Pinpoint the cell where the given text exists, returning its [x, y] midpoint coordinate. 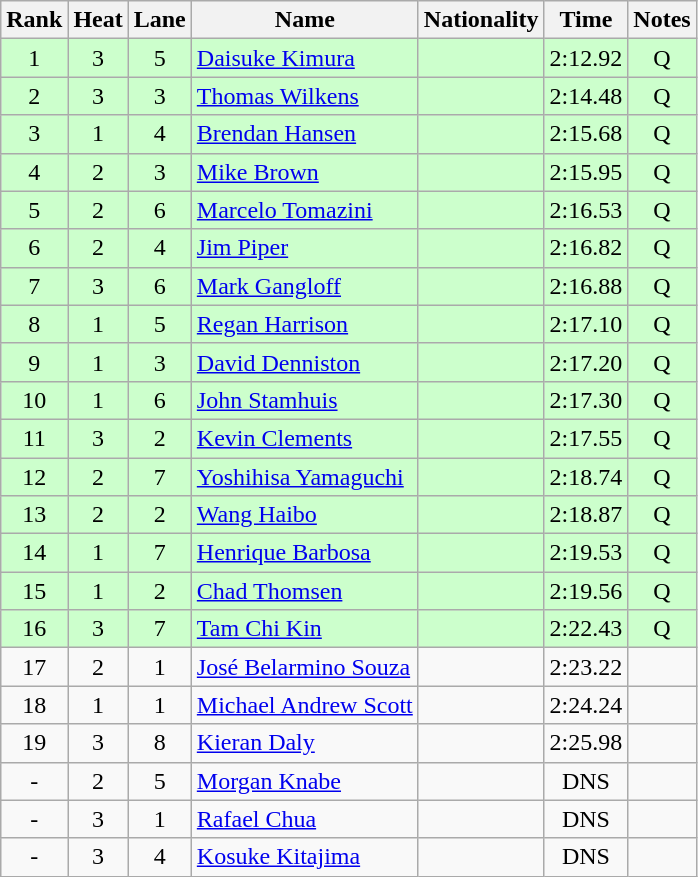
Rafael Chua [304, 819]
2:18.74 [586, 477]
2:17.20 [586, 362]
2:15.95 [586, 172]
Name [304, 20]
2:25.98 [586, 743]
9 [34, 362]
2:18.87 [586, 515]
Rank [34, 20]
Mike Brown [304, 172]
12 [34, 477]
Heat [98, 20]
10 [34, 400]
Brendan Hansen [304, 134]
2:19.53 [586, 553]
Kosuke Kitajima [304, 857]
17 [34, 667]
Jim Piper [304, 248]
2:17.55 [586, 438]
16 [34, 629]
2:24.24 [586, 705]
Mark Gangloff [304, 286]
Kevin Clements [304, 438]
2:19.56 [586, 591]
2:16.82 [586, 248]
2:17.10 [586, 324]
Lane [160, 20]
Kieran Daly [304, 743]
José Belarmino Souza [304, 667]
18 [34, 705]
2:16.88 [586, 286]
2:16.53 [586, 210]
2:22.43 [586, 629]
Daisuke Kimura [304, 58]
Yoshihisa Yamaguchi [304, 477]
Notes [662, 20]
14 [34, 553]
Thomas Wilkens [304, 96]
2:14.48 [586, 96]
2:23.22 [586, 667]
John Stamhuis [304, 400]
2:12.92 [586, 58]
Marcelo Tomazini [304, 210]
2:15.68 [586, 134]
11 [34, 438]
Henrique Barbosa [304, 553]
2:17.30 [586, 400]
Regan Harrison [304, 324]
15 [34, 591]
Tam Chi Kin [304, 629]
Wang Haibo [304, 515]
David Denniston [304, 362]
Morgan Knabe [304, 781]
Chad Thomsen [304, 591]
Nationality [481, 20]
Time [586, 20]
Michael Andrew Scott [304, 705]
13 [34, 515]
19 [34, 743]
